From the cell containing the given text, extract its center point as [x, y] coordinate. 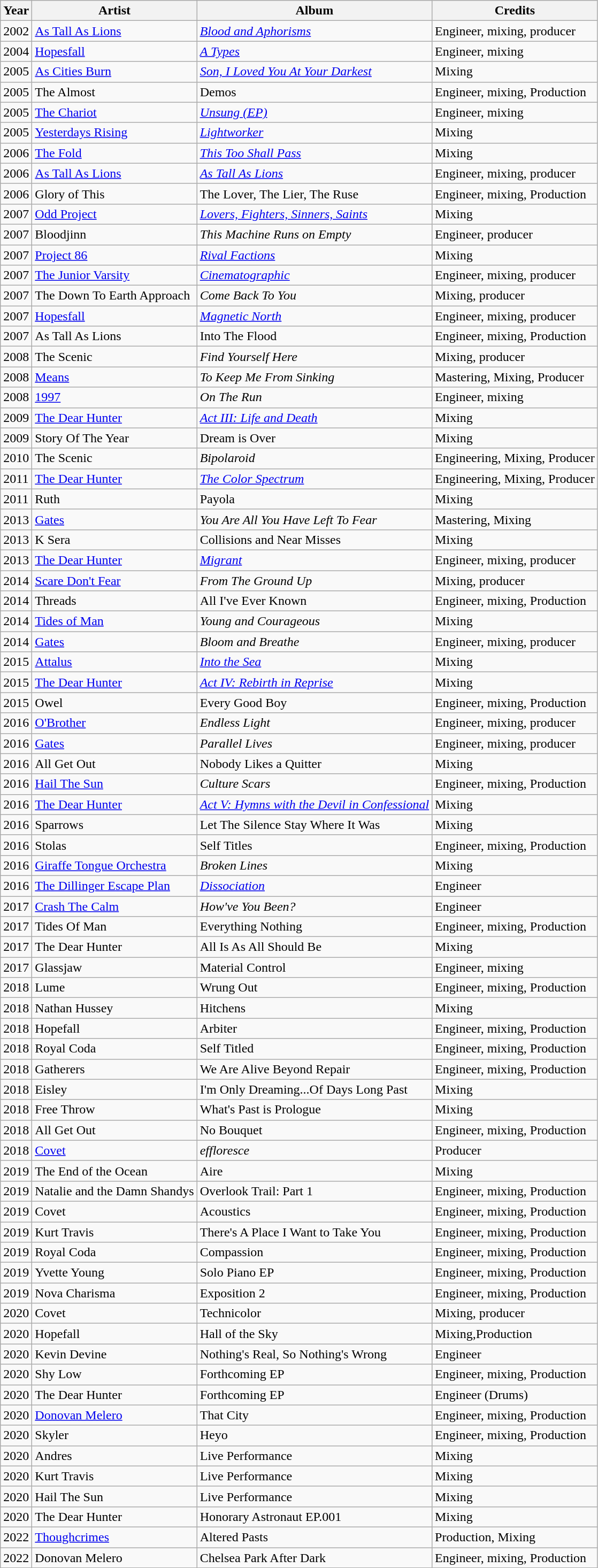
Demos [315, 92]
Everything Nothing [315, 927]
Giraffe Tongue Orchestra [114, 865]
Kevin Devine [114, 1354]
Project 86 [114, 255]
Wrung Out [315, 988]
Mastering, Mixing [515, 519]
Nathan Hussey [114, 1008]
The End of the Ocean [114, 1171]
Hall of the Sky [315, 1334]
Young and Courageous [315, 621]
Lovers, Fighters, Sinners, Saints [315, 214]
I'm Only Dreaming...Of Days Long Past [315, 1089]
There's A Place I Want to Take You [315, 1232]
2002 [16, 31]
A Types [315, 51]
Producer [515, 1150]
We Are Alive Beyond Repair [315, 1069]
The Dillinger Escape Plan [114, 886]
What's Past is Prologue [315, 1110]
Overlook Trail: Part 1 [315, 1191]
Odd Project [114, 214]
Every Good Boy [315, 703]
Bloodjinn [114, 234]
Technicolor [315, 1313]
Let The Silence Stay Where It Was [315, 825]
Son, I Loved You At Your Darkest [315, 72]
effloresce [315, 1150]
Scare Don't Fear [114, 580]
Parallel Lives [315, 743]
Story Of The Year [114, 438]
Crash The Calm [114, 906]
Chelsea Park After Dark [315, 1558]
Yvette Young [114, 1273]
Credits [515, 11]
Lightworker [315, 133]
Act III: Life and Death [315, 418]
Stolas [114, 845]
From The Ground Up [315, 580]
The Fold [114, 153]
All Is As All Should Be [315, 947]
Acoustics [315, 1211]
Engineer (Drums) [515, 1395]
Act IV: Rebirth in Reprise [315, 682]
Compassion [315, 1252]
Dissociation [315, 886]
Glory of This [114, 194]
Tides of Man [114, 621]
Nothing's Real, So Nothing's Wrong [315, 1354]
Tides Of Man [114, 927]
Engineer, producer [515, 234]
Dream is Over [315, 438]
Hitchens [315, 1008]
2010 [16, 458]
This Machine Runs on Empty [315, 234]
Solo Piano EP [315, 1273]
Bloom and Breathe [315, 642]
O'Brother [114, 723]
Thoughcrimes [114, 1537]
Arbiter [315, 1028]
Magnetic North [315, 316]
Year [16, 11]
The Lover, The Lier, The Ruse [315, 194]
Nova Charisma [114, 1293]
On The Run [315, 397]
Sparrows [114, 825]
Threads [114, 601]
Bipolaroid [315, 458]
The Almost [114, 92]
Broken Lines [315, 865]
Aire [315, 1171]
Gatherers [114, 1069]
Mixing,Production [515, 1334]
Act V: Hymns with the Devil in Confessional [315, 804]
Means [114, 377]
Shy Low [114, 1374]
Lume [114, 988]
The Down To Earth Approach [114, 296]
That City [315, 1415]
The Color Spectrum [315, 479]
Production, Mixing [515, 1537]
K Sera [114, 540]
As Cities Burn [114, 72]
Into the Sea [315, 662]
Andres [114, 1456]
Album [315, 11]
Self Titled [315, 1049]
Cinematographic [315, 275]
Find Yourself Here [315, 357]
Nobody Likes a Quitter [315, 764]
Skyler [114, 1435]
To Keep Me From Sinking [315, 377]
Migrant [315, 560]
Yesterdays Rising [114, 133]
Honorary Astronaut EP.001 [315, 1517]
Glassjaw [114, 967]
Collisions and Near Misses [315, 540]
All I've Ever Known [315, 601]
The Junior Varsity [114, 275]
Payola [315, 499]
Culture Scars [315, 784]
Come Back To You [315, 296]
No Bouquet [315, 1130]
Self Titles [315, 845]
Attalus [114, 662]
2004 [16, 51]
Ruth [114, 499]
Material Control [315, 967]
Into The Flood [315, 336]
Owel [114, 703]
You Are All You Have Left To Fear [315, 519]
Endless Light [315, 723]
Altered Pasts [315, 1537]
Mastering, Mixing, Producer [515, 377]
Exposition 2 [315, 1293]
Unsung (EP) [315, 112]
The Chariot [114, 112]
Eisley [114, 1089]
Artist [114, 11]
How've You Been? [315, 906]
This Too Shall Pass [315, 153]
Free Throw [114, 1110]
Heyo [315, 1435]
Natalie and the Damn Shandys [114, 1191]
Rival Factions [315, 255]
1997 [114, 397]
Blood and Aphorisms [315, 31]
